Provide the [x, y] coordinate of the cell's center where the given text is located.  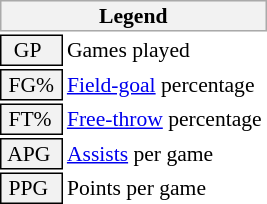
Assists per game [166, 154]
Field-goal percentage [166, 85]
Games played [166, 50]
Points per game [166, 188]
Legend [134, 16]
APG [31, 154]
GP [31, 50]
Free-throw percentage [166, 120]
PPG [31, 188]
FG% [31, 85]
FT% [31, 120]
